Output the [X, Y] coordinate of the center of the cell containing the given text.  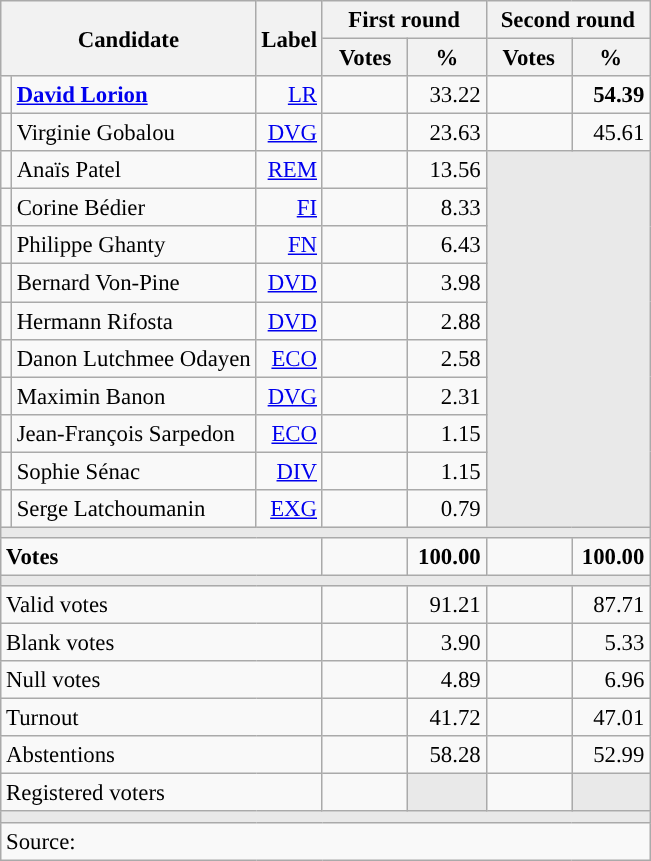
2.58 [447, 358]
Turnout [162, 718]
3.90 [447, 643]
Registered voters [162, 793]
FN [289, 245]
Corine Bédier [134, 208]
First round [404, 20]
6.43 [447, 245]
41.72 [447, 718]
Serge Latchoumanin [134, 509]
Philippe Ghanty [134, 245]
LR [289, 95]
4.89 [447, 680]
13.56 [447, 170]
3.98 [447, 283]
Second round [568, 20]
Null votes [162, 680]
0.79 [447, 509]
Source: [326, 841]
2.31 [447, 396]
Bernard Von-Pine [134, 283]
33.22 [447, 95]
Virginie Gobalou [134, 133]
Maximin Banon [134, 396]
45.61 [611, 133]
Jean-François Sarpedon [134, 433]
87.71 [611, 605]
47.01 [611, 718]
54.39 [611, 95]
Label [289, 38]
6.96 [611, 680]
Candidate [128, 38]
58.28 [447, 755]
EXG [289, 509]
Anaïs Patel [134, 170]
Hermann Rifosta [134, 321]
23.63 [447, 133]
8.33 [447, 208]
52.99 [611, 755]
David Lorion [134, 95]
2.88 [447, 321]
Sophie Sénac [134, 471]
FI [289, 208]
DIV [289, 471]
5.33 [611, 643]
REM [289, 170]
Danon Lutchmee Odayen [134, 358]
91.21 [447, 605]
Abstentions [162, 755]
Blank votes [162, 643]
Valid votes [162, 605]
